Detect which cell encompasses the target text, then output its (X, Y) center coordinate. 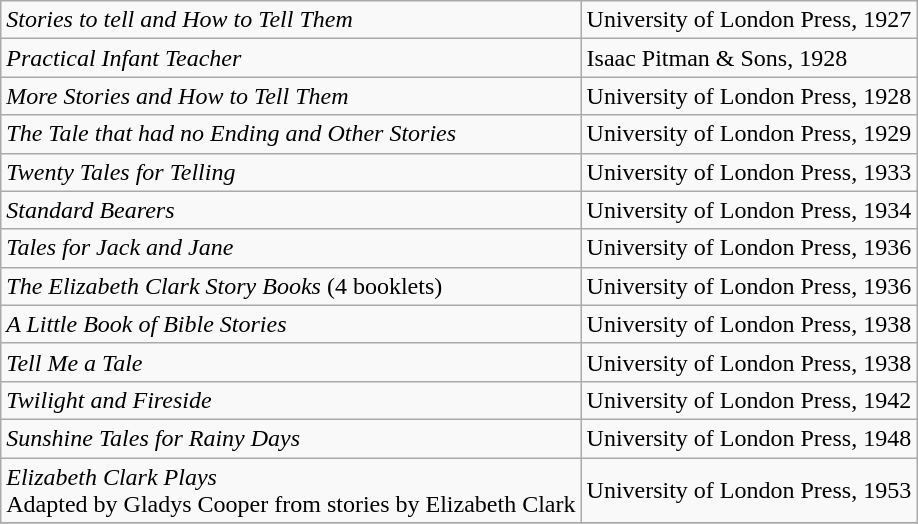
More Stories and How to Tell Them (291, 96)
University of London Press, 1942 (749, 400)
Elizabeth Clark Plays Adapted by Gladys Cooper from stories by Elizabeth Clark (291, 490)
Practical Infant Teacher (291, 58)
The Elizabeth Clark Story Books (4 booklets) (291, 286)
Twenty Tales for Telling (291, 172)
Tales for Jack and Jane (291, 248)
University of London Press, 1927 (749, 20)
University of London Press, 1953 (749, 490)
A Little Book of Bible Stories (291, 324)
University of London Press, 1929 (749, 134)
The Tale that had no Ending and Other Stories (291, 134)
University of London Press, 1934 (749, 210)
Standard Bearers (291, 210)
University of London Press, 1928 (749, 96)
Stories to tell and How to Tell Them (291, 20)
Sunshine Tales for Rainy Days (291, 438)
Twilight and Fireside (291, 400)
Tell Me a Tale (291, 362)
University of London Press, 1933 (749, 172)
Isaac Pitman & Sons, 1928 (749, 58)
University of London Press, 1948 (749, 438)
